Return the (X, Y) coordinate for the center point of the cell that contains the specified text.  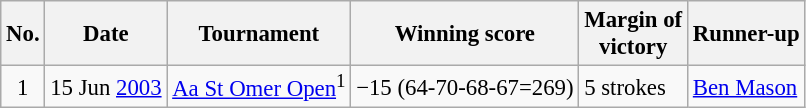
No. (23, 34)
Ben Mason (746, 87)
1 (23, 87)
Margin ofvictory (634, 34)
15 Jun 2003 (106, 87)
Date (106, 34)
5 strokes (634, 87)
−15 (64-70-68-67=269) (465, 87)
Runner-up (746, 34)
Tournament (259, 34)
Aa St Omer Open1 (259, 87)
Winning score (465, 34)
